Find where the given text appears and provide that cell's center as [X, Y] coordinate. 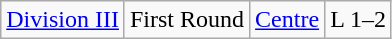
Division III [63, 20]
Centre [288, 20]
L 1–2 [358, 20]
First Round [186, 20]
